Provide the [X, Y] coordinate of the cell's center where the given text is located.  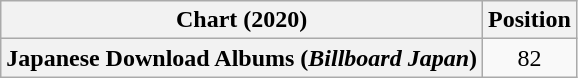
Chart (2020) [242, 20]
Japanese Download Albums (Billboard Japan) [242, 58]
Position [530, 20]
82 [530, 58]
